Locate the cell with the specified text and output its (X, Y) center coordinate. 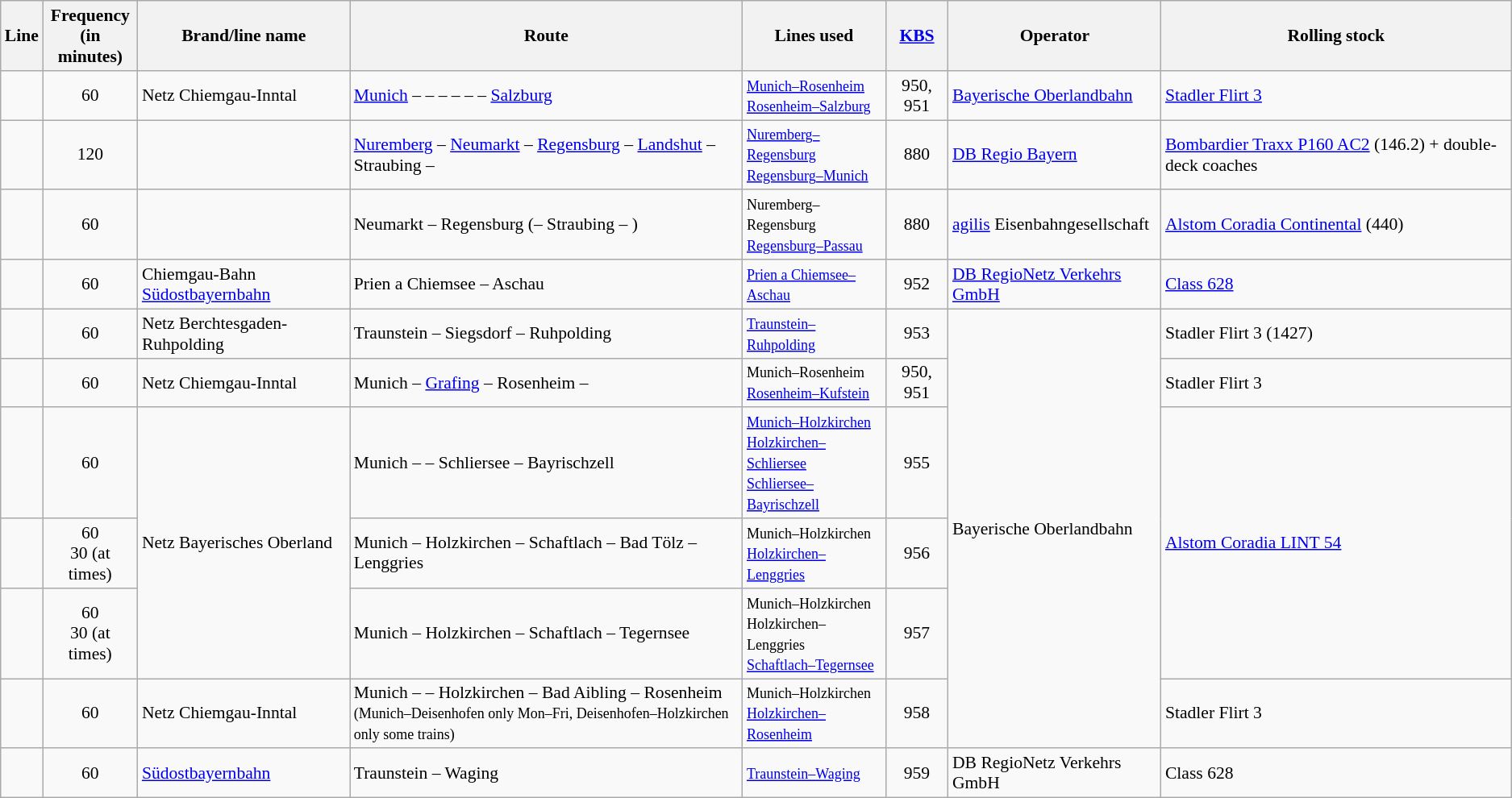
956 (917, 553)
Munich – Holzkirchen – Schaftlach – Bad Tölz – Lenggries (547, 553)
Netz Bayerisches Oberland (244, 543)
Neumarkt – Regensburg (– Straubing – ) (547, 226)
Munich–RosenheimRosenheim–Salzburg (814, 95)
958 (917, 714)
DB Regio Bayern (1055, 155)
Prien a Chiemsee–Aschau (814, 284)
Traunstein – Waging (547, 774)
Nuremberg – Neumarkt – Regensburg – Landshut – Straubing – (547, 155)
Munich – – Holzkirchen – Bad Aibling – Rosenheim(Munich–Deisenhofen only Mon–Fri, Deisenhofen–Holzkirchen only some trains) (547, 714)
Traunstein–Waging (814, 774)
Bombardier Traxx P160 AC2 (146.2) + double-deck coaches (1336, 155)
Chiemgau-BahnSüdostbayernbahn (244, 284)
KBS (917, 35)
Operator (1055, 35)
Alstom Coradia Continental (440) (1336, 226)
957 (917, 634)
Munich–HolzkirchenHolzkirchen–LenggriesSchaftlach–Tegernsee (814, 634)
Stadler Flirt 3 (1427) (1336, 334)
Munich–HolzkirchenHolzkirchen–SchlierseeSchliersee–Bayrischzell (814, 463)
Munich–HolzkirchenHolzkirchen–Lenggries (814, 553)
Nuremberg–RegensburgRegensburg–Munich (814, 155)
Rolling stock (1336, 35)
Traunstein–Ruhpolding (814, 334)
Route (547, 35)
955 (917, 463)
959 (917, 774)
Prien a Chiemsee – Aschau (547, 284)
Munich – – Schliersee – Bayrischzell (547, 463)
Südostbayernbahn (244, 774)
Munich – – – – – – Salzburg (547, 95)
agilis Eisenbahngesellschaft (1055, 226)
953 (917, 334)
Frequency(in minutes) (90, 35)
Line (22, 35)
Alstom Coradia LINT 54 (1336, 543)
952 (917, 284)
Traunstein – Siegsdorf – Ruhpolding (547, 334)
Brand/line name (244, 35)
Munich–HolzkirchenHolzkirchen–Rosenheim (814, 714)
Munich – Holzkirchen – Schaftlach – Tegernsee (547, 634)
120 (90, 155)
Lines used (814, 35)
Nuremberg–RegensburgRegensburg–Passau (814, 226)
Munich – Grafing – Rosenheim – (547, 382)
Netz Berchtesgaden-Ruhpolding (244, 334)
Munich–RosenheimRosenheim–Kufstein (814, 382)
